Identify which cell holds the provided text, then report its (x, y) central coordinate. 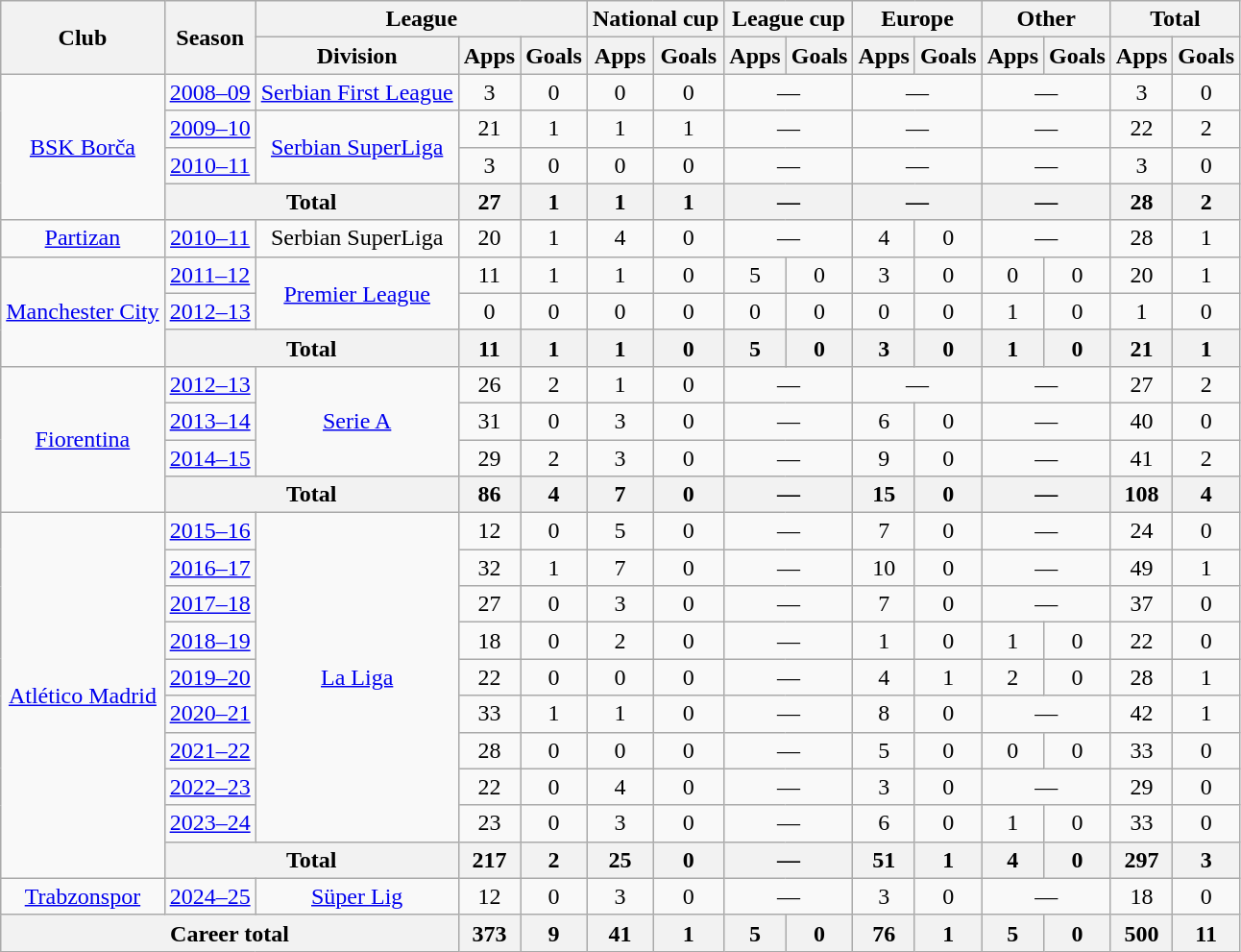
2021–22 (209, 750)
24 (1141, 531)
42 (1141, 714)
10 (884, 568)
373 (489, 933)
La Liga (357, 678)
Season (209, 37)
15 (884, 495)
Manchester City (83, 311)
25 (620, 860)
500 (1141, 933)
37 (1141, 604)
51 (884, 860)
2024–25 (209, 896)
Premier League (357, 293)
2016–17 (209, 568)
2023–24 (209, 823)
86 (489, 495)
Club (83, 37)
National cup (655, 19)
2020–21 (209, 714)
Other (1046, 19)
Süper Lig (357, 896)
31 (489, 421)
2009–10 (209, 129)
2018–19 (209, 641)
Partizan (83, 238)
49 (1141, 568)
108 (1141, 495)
217 (489, 860)
26 (489, 384)
Division (357, 56)
32 (489, 568)
Serie A (357, 421)
40 (1141, 421)
297 (1141, 860)
76 (884, 933)
Europe (917, 19)
2022–23 (209, 787)
BSK Borča (83, 147)
2011–12 (209, 275)
2013–14 (209, 421)
League (421, 19)
2017–18 (209, 604)
23 (489, 823)
2008–09 (209, 92)
Trabzonspor (83, 896)
2014–15 (209, 458)
Career total (230, 933)
2019–20 (209, 677)
2015–16 (209, 531)
Fiorentina (83, 439)
League cup (789, 19)
8 (884, 714)
Serbian First League (357, 92)
Atlético Madrid (83, 696)
